Extract the (x, y) coordinate from the center of the cell holding the provided text.  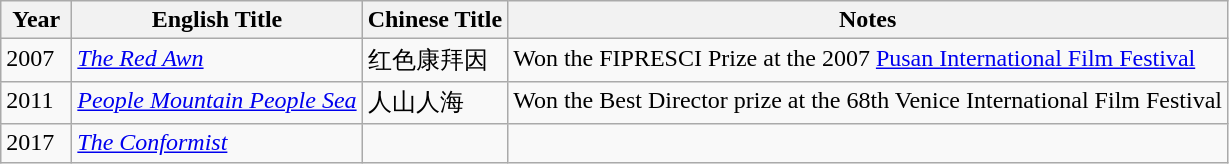
红色康拜因 (435, 60)
The Red Awn (217, 60)
Won the Best Director prize at the 68th Venice International Film Festival (868, 102)
Notes (868, 20)
Chinese Title (435, 20)
English Title (217, 20)
2017 (36, 143)
2007 (36, 60)
People Mountain People Sea (217, 102)
Year (36, 20)
2011 (36, 102)
The Conformist (217, 143)
Won the FIPRESCI Prize at the 2007 Pusan International Film Festival (868, 60)
人山人海 (435, 102)
